Capture the cell that displays the provided text and extract its (X, Y) central coordinate. 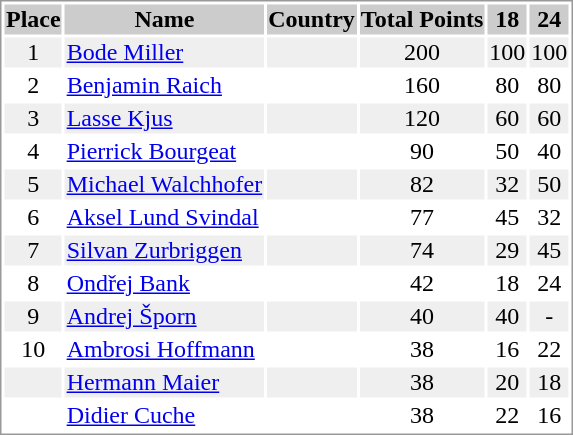
- (550, 317)
6 (33, 217)
7 (33, 251)
1 (33, 53)
Ambrosi Hoffmann (164, 349)
Michael Walchhofer (164, 185)
3 (33, 119)
77 (422, 217)
4 (33, 151)
5 (33, 185)
Place (33, 19)
90 (422, 151)
Didier Cuche (164, 415)
Total Points (422, 19)
Aksel Lund Svindal (164, 217)
9 (33, 317)
20 (508, 383)
Hermann Maier (164, 383)
200 (422, 53)
74 (422, 251)
2 (33, 85)
8 (33, 283)
82 (422, 185)
160 (422, 85)
Lasse Kjus (164, 119)
42 (422, 283)
10 (33, 349)
120 (422, 119)
Pierrick Bourgeat (164, 151)
Silvan Zurbriggen (164, 251)
29 (508, 251)
Name (164, 19)
Andrej Šporn (164, 317)
Country (312, 19)
Ondřej Bank (164, 283)
Benjamin Raich (164, 85)
Bode Miller (164, 53)
